Return [x, y] of the center of cell containing provided text 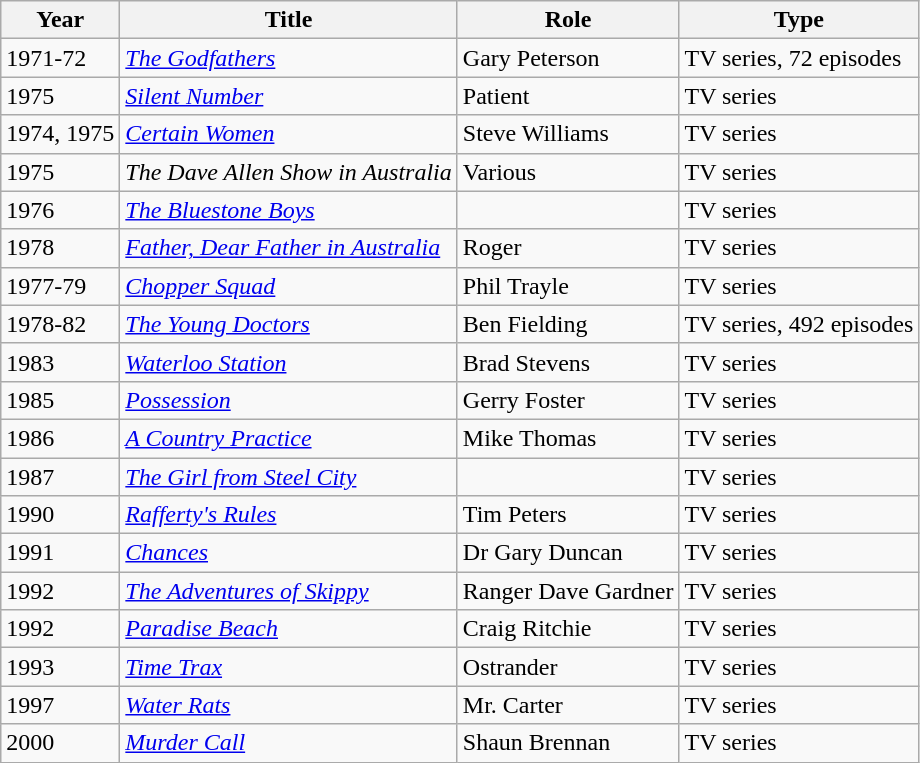
1985 [60, 400]
The Adventures of Skippy [289, 591]
1976 [60, 210]
Steve Williams [568, 134]
Silent Number [289, 96]
Mr. Carter [568, 705]
The Dave Allen Show in Australia [289, 172]
1993 [60, 667]
Ostrander [568, 667]
1978-82 [60, 324]
Title [289, 20]
1986 [60, 438]
Roger [568, 248]
Certain Women [289, 134]
Type [799, 20]
Possession [289, 400]
TV series, 492 episodes [799, 324]
Mike Thomas [568, 438]
Paradise Beach [289, 629]
The Godfathers [289, 58]
Gerry Foster [568, 400]
Chopper Squad [289, 286]
1987 [60, 477]
The Young Doctors [289, 324]
Role [568, 20]
A Country Practice [289, 438]
Father, Dear Father in Australia [289, 248]
1990 [60, 515]
Phil Trayle [568, 286]
1974, 1975 [60, 134]
Tim Peters [568, 515]
Brad Stevens [568, 362]
1971-72 [60, 58]
1997 [60, 705]
1991 [60, 553]
Chances [289, 553]
The Bluestone Boys [289, 210]
The Girl from Steel City [289, 477]
Ranger Dave Gardner [568, 591]
Craig Ritchie [568, 629]
Patient [568, 96]
Dr Gary Duncan [568, 553]
Water Rats [289, 705]
Murder Call [289, 743]
TV series, 72 episodes [799, 58]
Ben Fielding [568, 324]
Shaun Brennan [568, 743]
2000 [60, 743]
Various [568, 172]
1983 [60, 362]
Year [60, 20]
1978 [60, 248]
Waterloo Station [289, 362]
Rafferty's Rules [289, 515]
Gary Peterson [568, 58]
Time Trax [289, 667]
1977-79 [60, 286]
